Search for the cell housing the specified text and yield its [x, y] center coordinate. 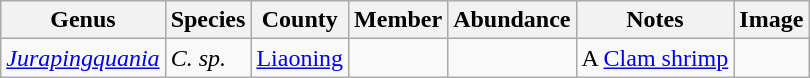
Abundance [512, 20]
A Clam shrimp [655, 58]
Image [772, 20]
Liaoning [300, 58]
C. sp. [208, 58]
Notes [655, 20]
Member [398, 20]
Species [208, 20]
Genus [83, 20]
County [300, 20]
Jurapingquania [83, 58]
